Return the [x, y] coordinate for the center point of the cell that contains the specified text.  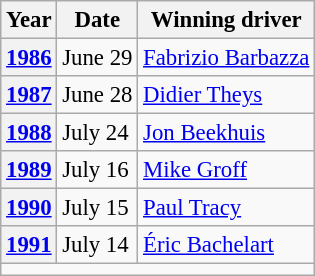
Fabrizio Barbazza [226, 58]
July 15 [98, 208]
1990 [29, 208]
1988 [29, 133]
July 24 [98, 133]
1991 [29, 245]
June 28 [98, 95]
1987 [29, 95]
Winning driver [226, 20]
1986 [29, 58]
Éric Bachelart [226, 245]
July 14 [98, 245]
Jon Beekhuis [226, 133]
Mike Groff [226, 170]
July 16 [98, 170]
1989 [29, 170]
Paul Tracy [226, 208]
June 29 [98, 58]
Date [98, 20]
Year [29, 20]
Didier Theys [226, 95]
